Detect which cell encompasses the target text, then output its [x, y] center coordinate. 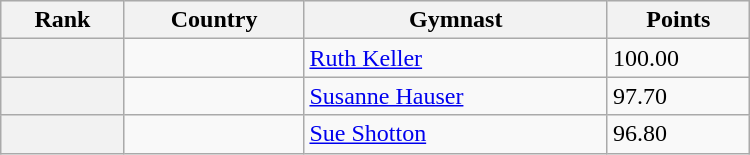
Ruth Keller [456, 58]
Sue Shotton [456, 134]
Gymnast [456, 20]
Susanne Hauser [456, 96]
96.80 [678, 134]
Points [678, 20]
Country [214, 20]
100.00 [678, 58]
97.70 [678, 96]
Rank [62, 20]
